Return [X, Y] of the center of cell containing provided text 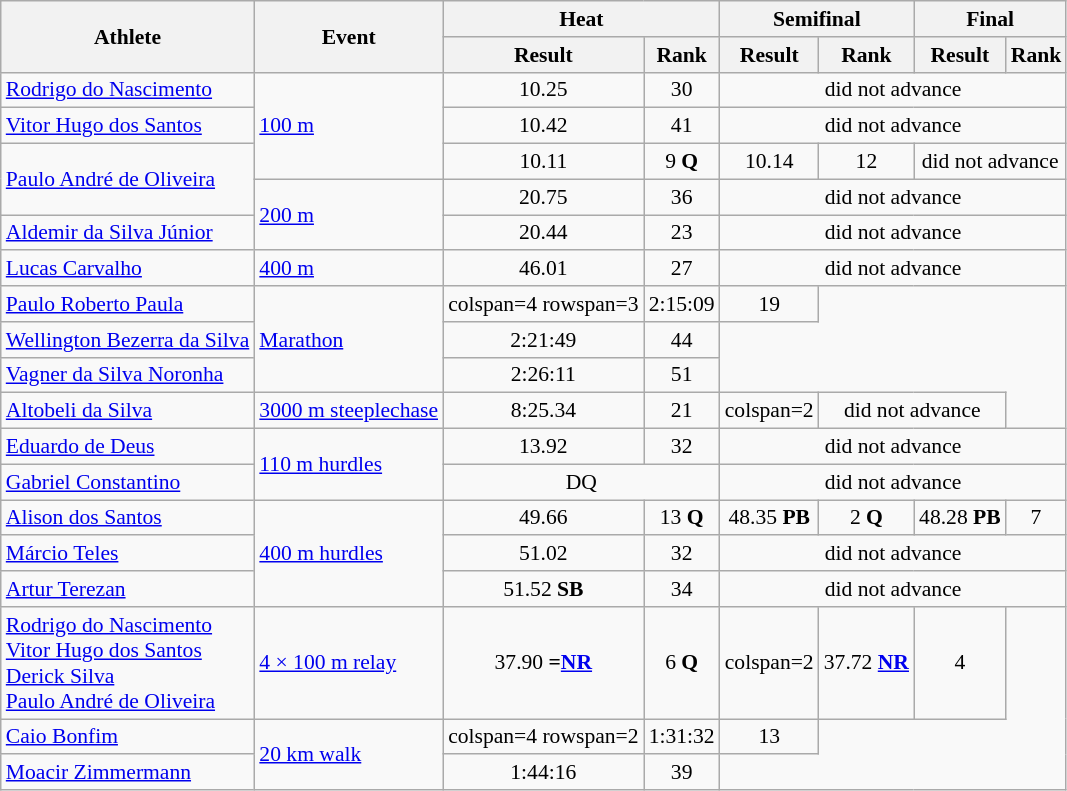
51.02 [544, 554]
37.72 NR [866, 663]
4 [960, 663]
200 m [348, 214]
DQ [582, 482]
Rodrigo do Nascimento [128, 90]
2:21:49 [544, 340]
Paulo Roberto Paula [128, 304]
10.14 [770, 162]
Athlete [128, 36]
Vagner da Silva Noronha [128, 375]
400 m hurdles [348, 554]
colspan=4 rowspan=2 [544, 737]
400 m [348, 269]
37.90 =NR [544, 663]
Marathon [348, 340]
3000 m steeplechase [348, 411]
Gabriel Constantino [128, 482]
2:15:09 [682, 304]
13.92 [544, 447]
34 [682, 589]
1:44:16 [544, 773]
48.28 PB [960, 518]
19 [770, 304]
Caio Bonfim [128, 737]
48.35 PB [770, 518]
10.42 [544, 126]
51.52 SB [544, 589]
100 m [348, 126]
46.01 [544, 269]
44 [682, 340]
6 Q [682, 663]
8:25.34 [544, 411]
1:31:32 [682, 737]
12 [866, 162]
Moacir Zimmermann [128, 773]
Final [990, 19]
Wellington Bezerra da Silva [128, 340]
13 Q [682, 518]
Vitor Hugo dos Santos [128, 126]
Paulo André de Oliveira [128, 180]
9 Q [682, 162]
2:26:11 [544, 375]
21 [682, 411]
Márcio Teles [128, 554]
Semifinal [817, 19]
Heat [582, 19]
Event [348, 36]
39 [682, 773]
23 [682, 233]
49.66 [544, 518]
20 km walk [348, 754]
Rodrigo do NascimentoVitor Hugo dos Santos Derick Silva Paulo André de Oliveira [128, 663]
Eduardo de Deus [128, 447]
7 [1036, 518]
Altobeli da Silva [128, 411]
Alison dos Santos [128, 518]
2 Q [866, 518]
30 [682, 90]
27 [682, 269]
4 × 100 m relay [348, 663]
20.44 [544, 233]
10.11 [544, 162]
Lucas Carvalho [128, 269]
13 [770, 737]
110 m hurdles [348, 464]
20.75 [544, 197]
Artur Terezan [128, 589]
36 [682, 197]
10.25 [544, 90]
colspan=4 rowspan=3 [544, 304]
Aldemir da Silva Júnior [128, 233]
41 [682, 126]
51 [682, 375]
